Locate the cell with the specified text and output its [X, Y] center coordinate. 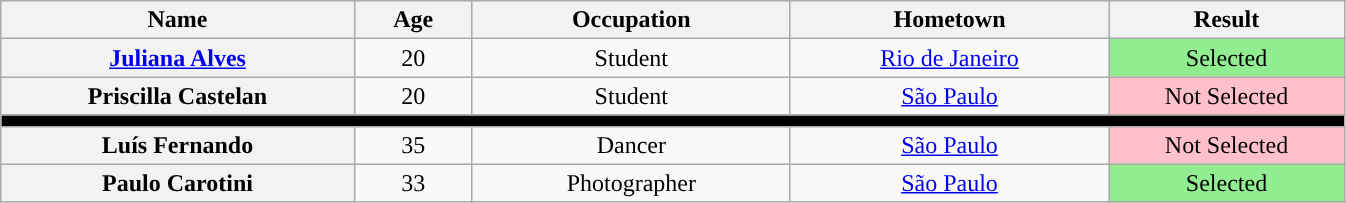
Hometown [949, 20]
Priscilla Castelan [178, 96]
Paulo Carotini [178, 183]
Dancer [631, 145]
Occupation [631, 20]
Luís Fernando [178, 145]
Photographer [631, 183]
35 [413, 145]
Rio de Janeiro [949, 58]
Result [1227, 20]
Name [178, 20]
33 [413, 183]
Juliana Alves [178, 58]
Age [413, 20]
